Pinpoint the cell where the given text exists, returning its [X, Y] midpoint coordinate. 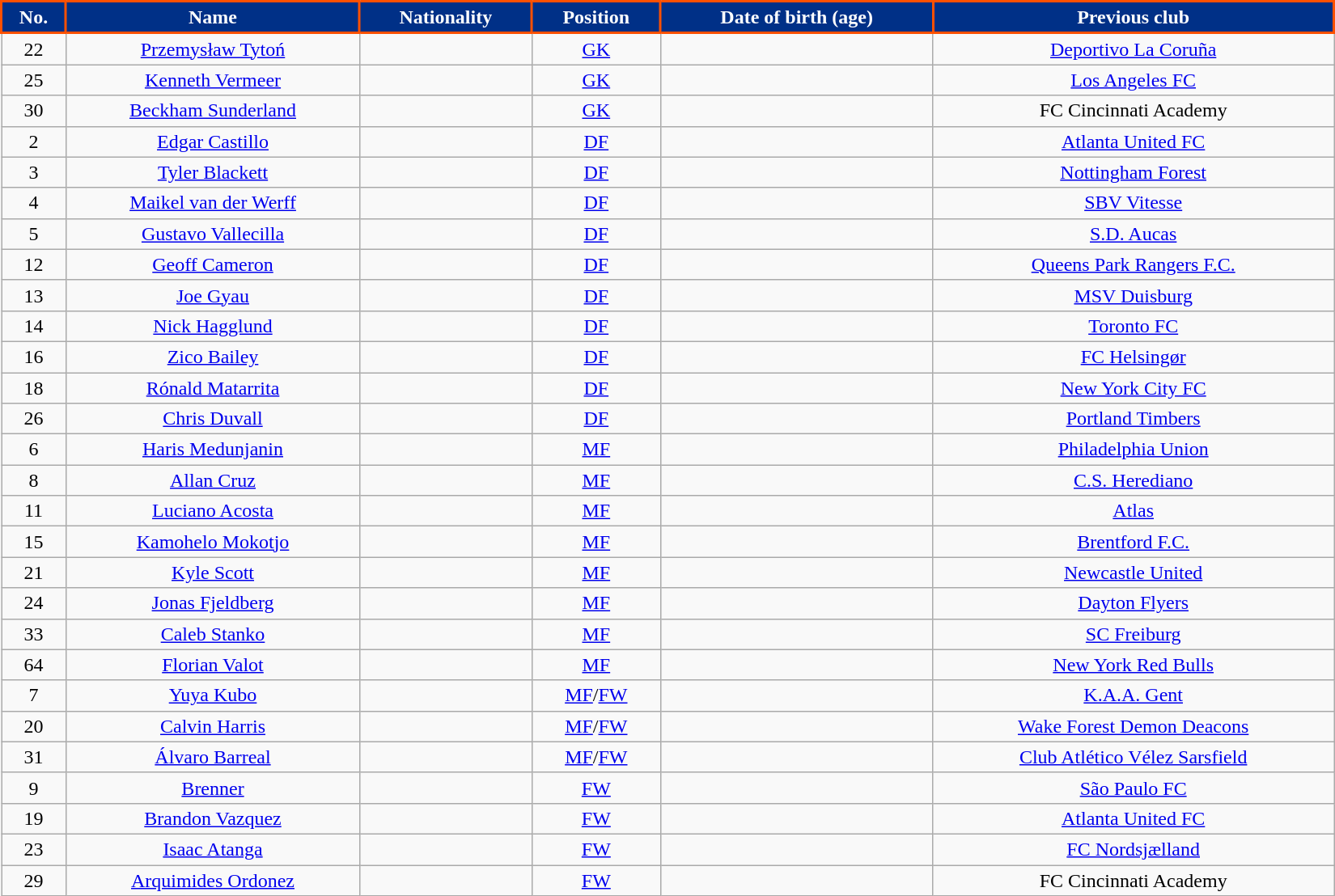
11 [34, 511]
26 [34, 419]
FC Nordsjælland [1134, 849]
Nick Hagglund [214, 326]
18 [34, 387]
Florian Valot [214, 665]
Zico Bailey [214, 357]
Position [595, 18]
21 [34, 573]
31 [34, 757]
Arquimides Ordonez [214, 881]
Philadelphia Union [1134, 450]
14 [34, 326]
Joe Gyau [214, 295]
19 [34, 818]
Date of birth (age) [796, 18]
Brandon Vazquez [214, 818]
SBV Vitesse [1134, 203]
Jonas Fjeldberg [214, 603]
24 [34, 603]
Geoff Cameron [214, 264]
Haris Medunjanin [214, 450]
Kenneth Vermeer [214, 80]
FC Helsingør [1134, 357]
8 [34, 480]
22 [34, 49]
Chris Duvall [214, 419]
Rónald Matarrita [214, 387]
Maikel van der Werff [214, 203]
Dayton Flyers [1134, 603]
New York City FC [1134, 387]
Newcastle United [1134, 573]
Wake Forest Demon Deacons [1134, 726]
MSV Duisburg [1134, 295]
Edgar Castillo [214, 142]
6 [34, 450]
Portland Timbers [1134, 419]
Name [214, 18]
Brentford F.C. [1134, 542]
Deportivo La Coruña [1134, 49]
4 [34, 203]
5 [34, 234]
K.A.A. Gent [1134, 695]
Calvin Harris [214, 726]
C.S. Herediano [1134, 480]
Queens Park Rangers F.C. [1134, 264]
30 [34, 111]
Nationality [445, 18]
64 [34, 665]
Brenner [214, 788]
Gustavo Vallecilla [214, 234]
2 [34, 142]
Luciano Acosta [214, 511]
Toronto FC [1134, 326]
S.D. Aucas [1134, 234]
Los Angeles FC [1134, 80]
Nottingham Forest [1134, 172]
Kamohelo Mokotjo [214, 542]
3 [34, 172]
16 [34, 357]
12 [34, 264]
No. [34, 18]
Beckham Sunderland [214, 111]
Allan Cruz [214, 480]
15 [34, 542]
9 [34, 788]
Previous club [1134, 18]
25 [34, 80]
New York Red Bulls [1134, 665]
Yuya Kubo [214, 695]
23 [34, 849]
Kyle Scott [214, 573]
13 [34, 295]
Club Atlético Vélez Sarsfield [1134, 757]
7 [34, 695]
Álvaro Barreal [214, 757]
Przemysław Tytoń [214, 49]
SC Freiburg [1134, 634]
Isaac Atanga [214, 849]
Caleb Stanko [214, 634]
São Paulo FC [1134, 788]
33 [34, 634]
Tyler Blackett [214, 172]
Atlas [1134, 511]
29 [34, 881]
20 [34, 726]
